Detect which cell encompasses the target text, then output its [x, y] center coordinate. 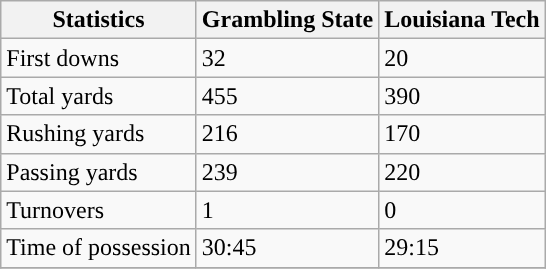
390 [462, 96]
Rushing yards [99, 134]
32 [287, 58]
220 [462, 172]
0 [462, 210]
239 [287, 172]
20 [462, 58]
30:45 [287, 248]
Passing yards [99, 172]
455 [287, 96]
Total yards [99, 96]
216 [287, 134]
Turnovers [99, 210]
170 [462, 134]
Time of possession [99, 248]
Statistics [99, 20]
Grambling State [287, 20]
29:15 [462, 248]
Louisiana Tech [462, 20]
1 [287, 210]
First downs [99, 58]
